Determine the (X, Y) coordinate at the center of the cell enclosing the given text.  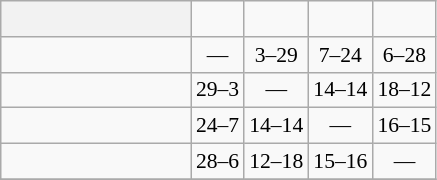
15–16 (340, 162)
6–28 (404, 55)
3–29 (276, 55)
28–6 (218, 162)
12–18 (276, 162)
24–7 (218, 126)
7–24 (340, 55)
29–3 (218, 90)
16–15 (404, 126)
18–12 (404, 90)
